Scan for the cell matching the given text and deliver its (x, y) coordinate at center. 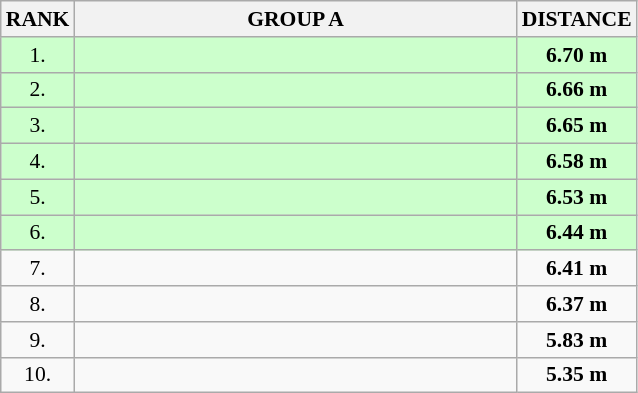
6.58 m (577, 162)
6.41 m (577, 269)
10. (38, 375)
6. (38, 233)
6.44 m (577, 233)
6.66 m (577, 90)
5. (38, 197)
RANK (38, 19)
GROUP A (295, 19)
6.37 m (577, 304)
6.65 m (577, 126)
3. (38, 126)
8. (38, 304)
2. (38, 90)
6.53 m (577, 197)
4. (38, 162)
1. (38, 55)
5.35 m (577, 375)
6.70 m (577, 55)
9. (38, 340)
5.83 m (577, 340)
DISTANCE (577, 19)
7. (38, 269)
